Provide the [x, y] coordinate of the cell's center where the given text is located.  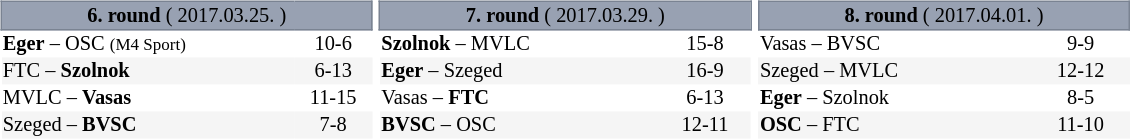
7-8 [333, 126]
Eger – Szeged [520, 72]
8. round ( 2017.04.01. ) [944, 15]
Szeged – BVSC [148, 126]
6. round ( 2017.03.25. ) [186, 15]
Eger – OSC (M4 Sport) [148, 44]
9-9 [1081, 44]
MVLC – Vasas [148, 98]
Szolnok – MVLC [520, 44]
BVSC – OSC [520, 126]
12-11 [705, 126]
11-10 [1081, 126]
FTC – Szolnok [148, 72]
Eger – Szolnok [894, 98]
Vasas – FTC [520, 98]
OSC – FTC [894, 126]
16-9 [705, 72]
7. round ( 2017.03.29. ) [566, 15]
Szeged – MVLC [894, 72]
11-15 [333, 98]
12-12 [1081, 72]
8-5 [1081, 98]
Vasas – BVSC [894, 44]
15-8 [705, 44]
10-6 [333, 44]
